Extract the (x, y) coordinate from the center of the cell holding the provided text.  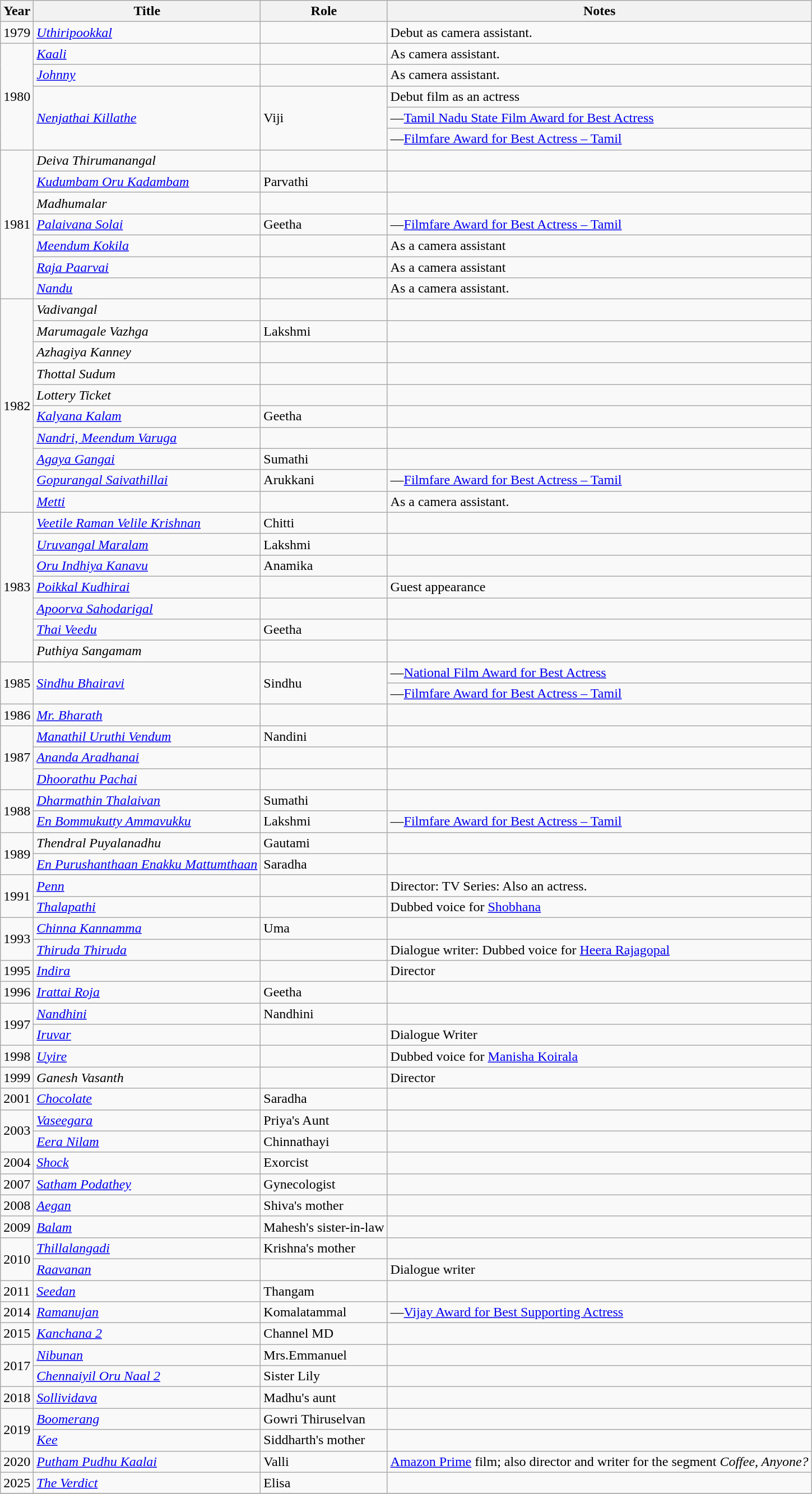
Role (324, 11)
Thangam (324, 1291)
Puthiya Sangamam (147, 651)
2018 (17, 1398)
Uyire (147, 1056)
1982 (17, 406)
Dharmathin Thalaivan (147, 800)
Valli (324, 1461)
Indira (147, 971)
Vadivangal (147, 310)
Dialogue writer: Dubbed voice for Heera Rajagopal (600, 950)
1985 (17, 683)
Balam (147, 1227)
Palaivana Solai (147, 224)
Shock (147, 1163)
Nandu (147, 289)
Thalapathi (147, 907)
Viji (324, 118)
Azhagiya Kanney (147, 352)
Vaseegara (147, 1120)
Arukkani (324, 480)
Mr. Bharath (147, 715)
Dialogue Writer (600, 1035)
Ananda Aradhanai (147, 758)
Sindhu Bhairavi (147, 683)
Marumagale Vazhga (147, 331)
2009 (17, 1227)
Anamika (324, 565)
Ramanujan (147, 1312)
Satham Podathey (147, 1184)
Penn (147, 885)
2014 (17, 1312)
En Purushanthaan Enakku Mattumthaan (147, 864)
1991 (17, 896)
2017 (17, 1366)
Chennaiyil Oru Naal 2 (147, 1376)
Sindhu (324, 683)
Kee (147, 1440)
Gynecologist (324, 1184)
1999 (17, 1078)
Gautami (324, 843)
Uruvangal Maralam (147, 544)
Irattai Roja (147, 992)
Poikkal Kudhirai (147, 587)
Thai Veedu (147, 630)
Oru Indhiya Kanavu (147, 565)
The Verdict (147, 1483)
Thendral Puyalanadhu (147, 843)
Kanchana 2 (147, 1334)
Gowri Thiruselvan (324, 1419)
Metti (147, 502)
Manathil Uruthi Vendum (147, 736)
1996 (17, 992)
Notes (600, 11)
1998 (17, 1056)
Uthiripookkal (147, 33)
Aegan (147, 1205)
1980 (17, 96)
Thiruda Thiruda (147, 950)
Boomerang (147, 1419)
Nenjathai Killathe (147, 118)
Debut film as an actress (600, 96)
Johnny (147, 75)
2010 (17, 1259)
Gopurangal Saivathillai (147, 480)
2025 (17, 1483)
Nandri, Meendum Varuga (147, 438)
Dubbed voice for Shobhana (600, 907)
Madhumalar (147, 203)
Parvathi (324, 182)
Chinnathayi (324, 1142)
Veetile Raman Velile Krishnan (147, 523)
Ganesh Vasanth (147, 1078)
1987 (17, 758)
2020 (17, 1461)
Sollividava (147, 1398)
Debut as camera assistant. (600, 33)
2004 (17, 1163)
2007 (17, 1184)
Putham Pudhu Kaalai (147, 1461)
2003 (17, 1131)
Chitti (324, 523)
—Tamil Nadu State Film Award for Best Actress (600, 118)
Raavanan (147, 1269)
Seedan (147, 1291)
Uma (324, 928)
1993 (17, 939)
Thillalangadi (147, 1248)
Shiva's mother (324, 1205)
Siddharth's mother (324, 1440)
Channel MD (324, 1334)
—Vijay Award for Best Supporting Actress (600, 1312)
Deiva Thirumanangal (147, 160)
1983 (17, 587)
1979 (17, 33)
Apoorva Sahodarigal (147, 608)
1986 (17, 715)
Year (17, 11)
2019 (17, 1430)
1995 (17, 971)
Title (147, 11)
Lottery Ticket (147, 395)
Chinna Kannamma (147, 928)
2008 (17, 1205)
Guest appearance (600, 587)
Nibunan (147, 1355)
Krishna's mother (324, 1248)
Kaali (147, 54)
Kudumbam Oru Kadambam (147, 182)
Eera Nilam (147, 1142)
Meendum Kokila (147, 245)
2011 (17, 1291)
1997 (17, 1024)
En Bommukutty Ammavukku (147, 822)
Dhoorathu Pachai (147, 779)
Komalatammal (324, 1312)
Thottal Sudum (147, 374)
2001 (17, 1099)
Amazon Prime film; also director and writer for the segment Coffee, Anyone? (600, 1461)
Dubbed voice for Manisha Koirala (600, 1056)
Dialogue writer (600, 1269)
Chocolate (147, 1099)
Agaya Gangai (147, 459)
Director: TV Series: Also an actress. (600, 885)
Raja Paarvai (147, 267)
Mahesh's sister-in-law (324, 1227)
Priya's Aunt (324, 1120)
Nandini (324, 736)
—National Film Award for Best Actress (600, 672)
Kalyana Kalam (147, 416)
Exorcist (324, 1163)
Mrs.Emmanuel (324, 1355)
1981 (17, 224)
Elisa (324, 1483)
Iruvar (147, 1035)
1988 (17, 811)
Madhu's aunt (324, 1398)
1989 (17, 853)
Sister Lily (324, 1376)
2015 (17, 1334)
